Pinpoint the cell where the given text exists, returning its [x, y] midpoint coordinate. 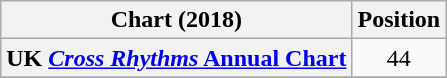
44 [399, 58]
UK Cross Rhythms Annual Chart [176, 58]
Chart (2018) [176, 20]
Position [399, 20]
